Detect which cell encompasses the target text, then output its [X, Y] center coordinate. 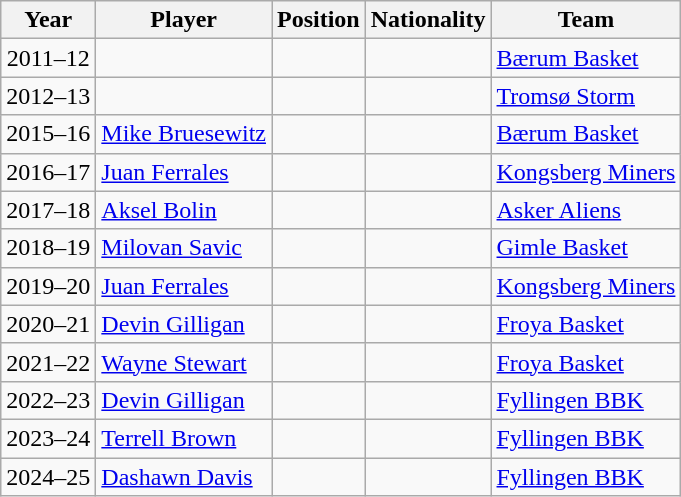
2020–21 [48, 324]
Terrell Brown [184, 438]
2011–12 [48, 58]
2015–16 [48, 134]
Gimle Basket [586, 248]
2016–17 [48, 172]
2017–18 [48, 210]
Mike Bruesewitz [184, 134]
Team [586, 20]
Position [319, 20]
Aksel Bolin [184, 210]
Wayne Stewart [184, 362]
2023–24 [48, 438]
Nationality [428, 20]
2019–20 [48, 286]
Year [48, 20]
Tromsø Storm [586, 96]
Player [184, 20]
2012–13 [48, 96]
2024–25 [48, 477]
Asker Aliens [586, 210]
2018–19 [48, 248]
Milovan Savic [184, 248]
2022–23 [48, 400]
2021–22 [48, 362]
Dashawn Davis [184, 477]
